Detect which cell encompasses the target text, then output its (X, Y) center coordinate. 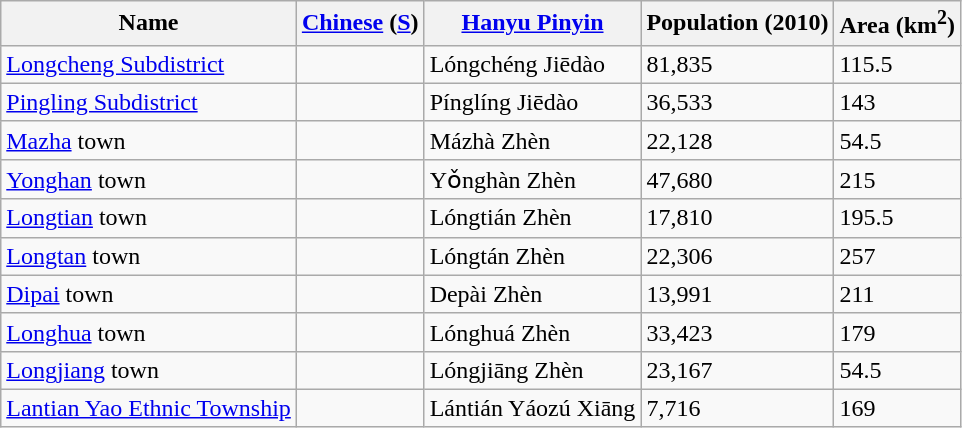
Longhua town (149, 332)
Lóngtián Zhèn (532, 218)
Longcheng Subdistrict (149, 64)
Yǒnghàn Zhèn (532, 179)
Lónghuá Zhèn (532, 332)
Area (km2) (898, 24)
81,835 (738, 64)
Lántián Yáozú Xiāng (532, 408)
Yonghan town (149, 179)
143 (898, 102)
Lóngjiāng Zhèn (532, 370)
Lóngtán Zhèn (532, 256)
Lóngchéng Jiēdào (532, 64)
195.5 (898, 218)
Population (2010) (738, 24)
Longtan town (149, 256)
22,128 (738, 140)
33,423 (738, 332)
Hanyu Pinyin (532, 24)
Dipai town (149, 294)
Mázhà Zhèn (532, 140)
211 (898, 294)
23,167 (738, 370)
115.5 (898, 64)
22,306 (738, 256)
36,533 (738, 102)
257 (898, 256)
Mazha town (149, 140)
Depài Zhèn (532, 294)
Pínglíng Jiēdào (532, 102)
Name (149, 24)
Pingling Subdistrict (149, 102)
215 (898, 179)
Chinese (S) (360, 24)
13,991 (738, 294)
17,810 (738, 218)
179 (898, 332)
Longtian town (149, 218)
Longjiang town (149, 370)
7,716 (738, 408)
47,680 (738, 179)
Lantian Yao Ethnic Township (149, 408)
169 (898, 408)
